Output the [X, Y] coordinate of the center of the cell containing the given text.  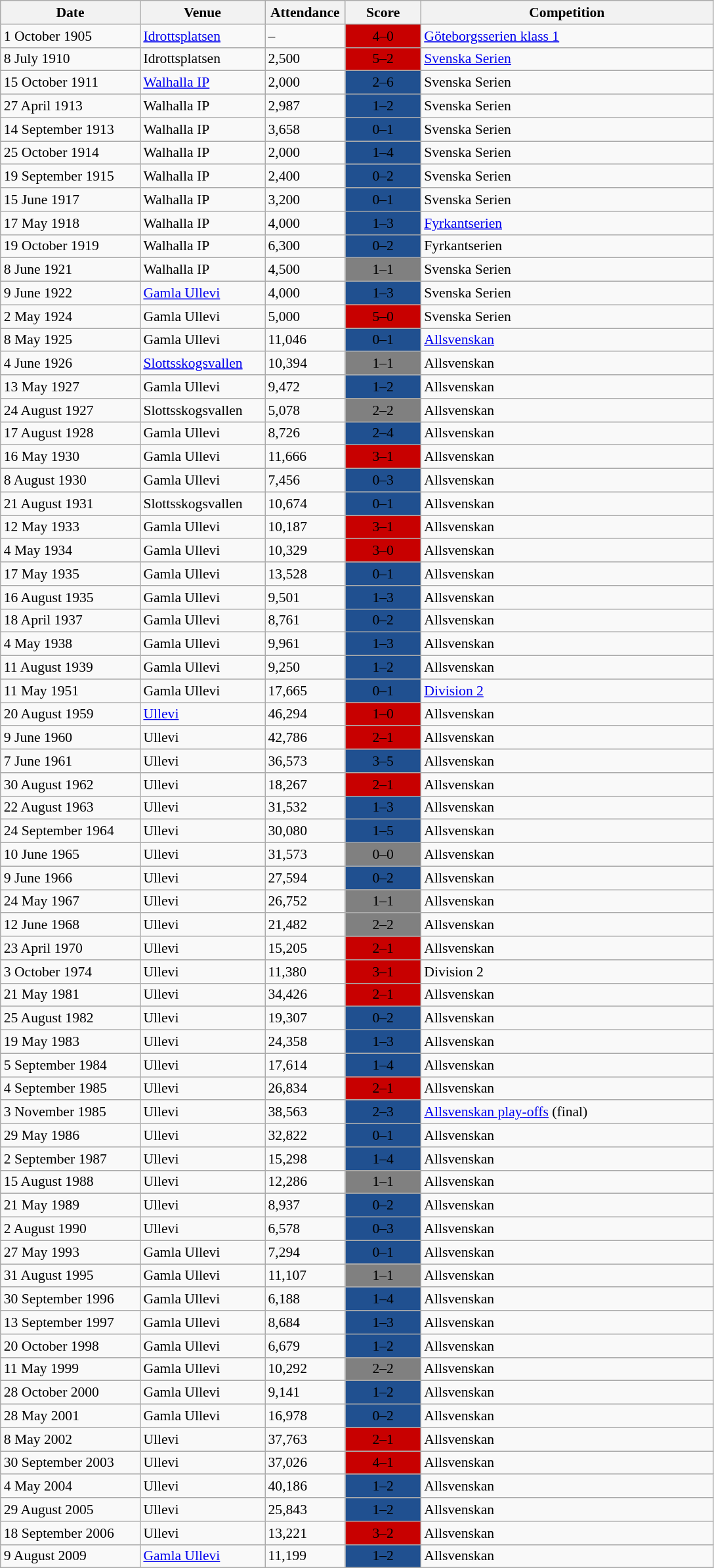
9,250 [306, 668]
12 June 1968 [71, 925]
11 May 1951 [71, 691]
5–0 [383, 316]
10,674 [306, 504]
3 November 1985 [71, 1112]
20 October 1998 [71, 1346]
18,267 [306, 785]
6,188 [306, 1299]
9,141 [306, 1393]
28 May 2001 [71, 1416]
Allsvenskan play-offs (final) [567, 1112]
21 August 1931 [71, 504]
10,329 [306, 551]
1–0 [383, 714]
40,186 [306, 1487]
32,822 [306, 1135]
6,578 [306, 1229]
2–3 [383, 1112]
21 May 1989 [71, 1206]
16 May 1930 [71, 457]
3 October 1974 [71, 972]
4 September 1985 [71, 1089]
10,394 [306, 364]
4 May 1934 [71, 551]
23 April 1970 [71, 948]
11,107 [306, 1276]
9 August 2009 [71, 1556]
19 October 1919 [71, 246]
24 May 1967 [71, 902]
17,614 [306, 1065]
9,472 [306, 387]
19,307 [306, 1018]
46,294 [306, 714]
7,456 [306, 481]
0–0 [383, 855]
4,500 [306, 270]
9,501 [306, 598]
8 June 1921 [71, 270]
Attendance [306, 12]
25 August 1982 [71, 1018]
12 May 1933 [71, 527]
18 September 2006 [71, 1533]
8 May 2002 [71, 1439]
29 May 1986 [71, 1135]
Göteborgsserien klass 1 [567, 36]
29 August 2005 [71, 1510]
24,358 [306, 1042]
26,752 [306, 902]
9,961 [306, 644]
19 May 1983 [71, 1042]
4–1 [383, 1463]
37,763 [306, 1439]
Venue [202, 12]
18 April 1937 [71, 621]
4 May 2004 [71, 1487]
31,532 [306, 808]
8 July 1910 [71, 59]
9 June 1960 [71, 738]
30,080 [306, 831]
Date [71, 12]
13 May 1927 [71, 387]
2,987 [306, 106]
5–2 [383, 59]
10,292 [306, 1369]
24 September 1964 [71, 831]
30 August 1962 [71, 785]
22 August 1963 [71, 808]
3–0 [383, 551]
19 September 1915 [71, 177]
17,665 [306, 691]
10,187 [306, 527]
3,658 [306, 129]
15 August 1988 [71, 1182]
5 September 1984 [71, 1065]
9 June 1966 [71, 878]
24 August 1927 [71, 410]
26,834 [306, 1089]
2 August 1990 [71, 1229]
2–4 [383, 433]
17 May 1918 [71, 223]
34,426 [306, 995]
11,380 [306, 972]
5,078 [306, 410]
10 June 1965 [71, 855]
20 August 1959 [71, 714]
Score [383, 12]
8,726 [306, 433]
15,298 [306, 1159]
5,000 [306, 316]
13,221 [306, 1533]
8,937 [306, 1206]
37,026 [306, 1463]
16,978 [306, 1416]
2–6 [383, 83]
11,666 [306, 457]
42,786 [306, 738]
6,679 [306, 1346]
36,573 [306, 761]
31 August 1995 [71, 1276]
30 September 1996 [71, 1299]
2 May 1924 [71, 316]
8,684 [306, 1322]
Competition [567, 12]
21 May 1981 [71, 995]
4 May 1938 [71, 644]
11,046 [306, 340]
17 May 1935 [71, 574]
8 August 1930 [71, 481]
28 October 2000 [71, 1393]
6,300 [306, 246]
3–5 [383, 761]
25 October 1914 [71, 153]
2,400 [306, 177]
25,843 [306, 1510]
27,594 [306, 878]
2,500 [306, 59]
9 June 1922 [71, 294]
13 September 1997 [71, 1322]
30 September 2003 [71, 1463]
16 August 1935 [71, 598]
27 May 1993 [71, 1252]
14 September 1913 [71, 129]
11 August 1939 [71, 668]
8,761 [306, 621]
11,199 [306, 1556]
13,528 [306, 574]
12,286 [306, 1182]
15 June 1917 [71, 200]
– [306, 36]
17 August 1928 [71, 433]
4 June 1926 [71, 364]
3–2 [383, 1533]
7 June 1961 [71, 761]
2 September 1987 [71, 1159]
15,205 [306, 948]
3,200 [306, 200]
27 April 1913 [71, 106]
7,294 [306, 1252]
21,482 [306, 925]
8 May 1925 [71, 340]
11 May 1999 [71, 1369]
1–5 [383, 831]
4–0 [383, 36]
1 October 1905 [71, 36]
38,563 [306, 1112]
31,573 [306, 855]
15 October 1911 [71, 83]
